Pinpoint the cell where the given text exists, returning its [X, Y] midpoint coordinate. 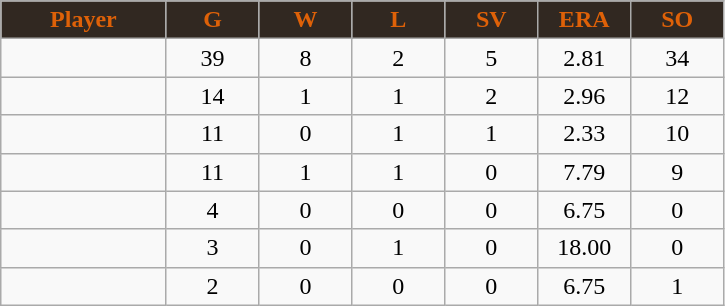
ERA [584, 20]
34 [678, 58]
18.00 [584, 248]
9 [678, 172]
W [306, 20]
2.33 [584, 134]
8 [306, 58]
10 [678, 134]
12 [678, 96]
7.79 [584, 172]
SO [678, 20]
39 [212, 58]
2.81 [584, 58]
SV [492, 20]
Player [84, 20]
14 [212, 96]
2.96 [584, 96]
L [398, 20]
3 [212, 248]
5 [492, 58]
G [212, 20]
4 [212, 210]
